Provide the [x, y] coordinate of the cell's center where the given text is located.  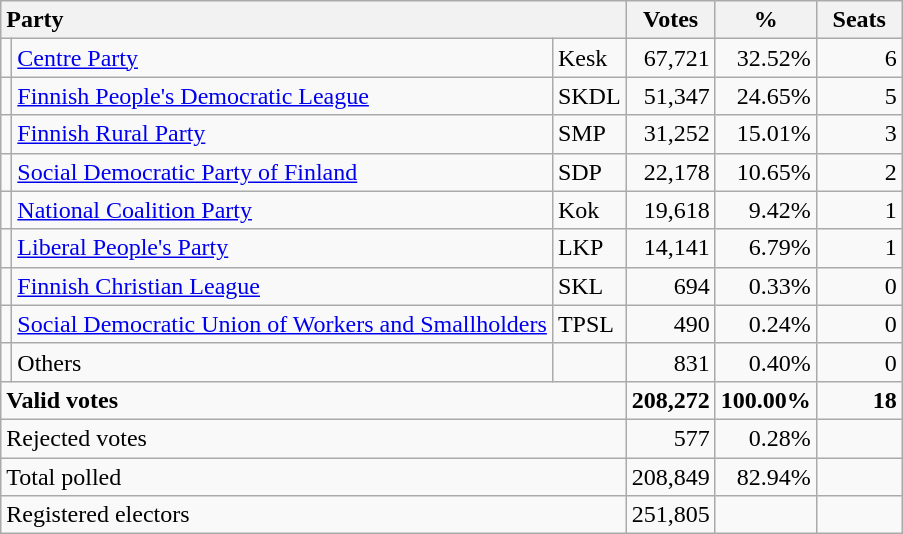
6 [859, 58]
Kesk [589, 58]
Finnish People's Democratic League [282, 96]
10.65% [766, 172]
Valid votes [314, 400]
SKL [589, 286]
0.33% [766, 286]
6.79% [766, 248]
251,805 [670, 515]
National Coalition Party [282, 210]
Registered electors [314, 515]
Finnish Rural Party [282, 134]
SKDL [589, 96]
490 [670, 324]
Centre Party [282, 58]
15.01% [766, 134]
% [766, 20]
SMP [589, 134]
100.00% [766, 400]
9.42% [766, 210]
32.52% [766, 58]
208,849 [670, 477]
3 [859, 134]
694 [670, 286]
82.94% [766, 477]
Finnish Christian League [282, 286]
TPSL [589, 324]
5 [859, 96]
Others [282, 362]
22,178 [670, 172]
Seats [859, 20]
51,347 [670, 96]
2 [859, 172]
Votes [670, 20]
31,252 [670, 134]
LKP [589, 248]
SDP [589, 172]
14,141 [670, 248]
0.24% [766, 324]
Rejected votes [314, 438]
0.28% [766, 438]
Liberal People's Party [282, 248]
19,618 [670, 210]
577 [670, 438]
Social Democratic Union of Workers and Smallholders [282, 324]
Party [314, 20]
208,272 [670, 400]
Kok [589, 210]
67,721 [670, 58]
831 [670, 362]
Social Democratic Party of Finland [282, 172]
Total polled [314, 477]
0.40% [766, 362]
18 [859, 400]
24.65% [766, 96]
